Provide the [X, Y] coordinate of the cell's center where the given text is located.  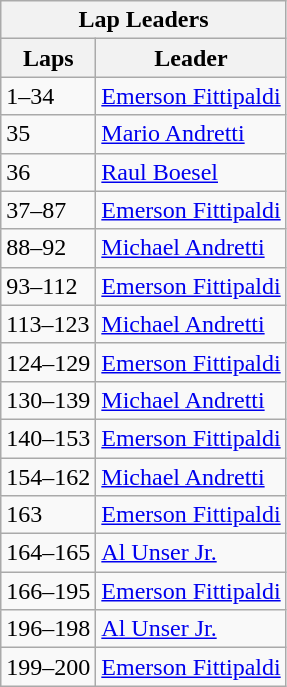
Leader [191, 58]
154–162 [48, 477]
166–195 [48, 591]
124–129 [48, 362]
88–92 [48, 248]
35 [48, 134]
113–123 [48, 324]
163 [48, 515]
Raul Boesel [191, 172]
93–112 [48, 286]
Lap Leaders [144, 20]
196–198 [48, 629]
140–153 [48, 438]
36 [48, 172]
37–87 [48, 210]
130–139 [48, 400]
Mario Andretti [191, 134]
Laps [48, 58]
164–165 [48, 553]
1–34 [48, 96]
199–200 [48, 667]
